Search for the cell housing the specified text and yield its (x, y) center coordinate. 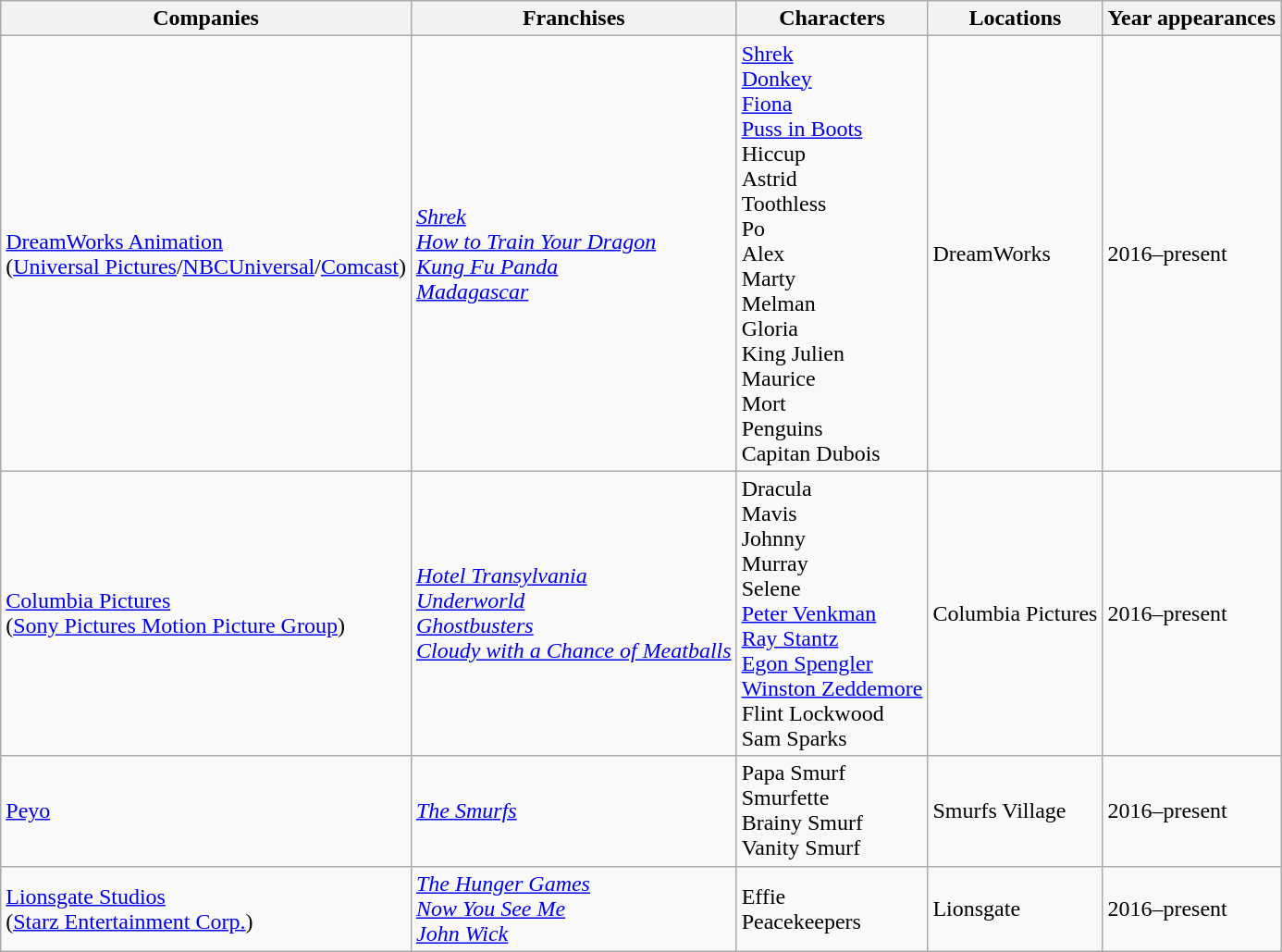
Lionsgate Studios(Starz Entertainment Corp.) (206, 909)
Peyo (206, 810)
Year appearances (1191, 19)
Dracula Mavis Johnny Murray Selene Peter Venkman Ray Stantz Egon Spengler Winston Zeddemore Flint Lockwood Sam Sparks (832, 613)
Papa Smurf Smurfette Brainy Smurf Vanity Smurf (832, 810)
Columbia Pictures (1016, 613)
The Smurfs (573, 810)
Hotel TransylvaniaUnderworldGhostbustersCloudy with a Chance of Meatballs (573, 613)
DreamWorks Animation(Universal Pictures/NBCUniversal/Comcast) (206, 253)
Lionsgate (1016, 909)
Companies (206, 19)
Franchises (573, 19)
Smurfs Village (1016, 810)
Locations (1016, 19)
Effie Peacekeepers (832, 909)
ShrekHow to Train Your DragonKung Fu PandaMadagascar (573, 253)
Characters (832, 19)
DreamWorks (1016, 253)
Columbia Pictures(Sony Pictures Motion Picture Group) (206, 613)
ShrekDonkeyFionaPuss in BootsHiccupAstridToothlessPoAlexMartyMelmanGloriaKing JulienMauriceMortPenguinsCapitan Dubois (832, 253)
The Hunger GamesNow You See Me John Wick (573, 909)
